Provide the [x, y] coordinate of the cell's center where the given text is located.  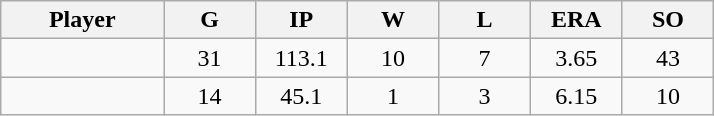
L [485, 20]
45.1 [301, 96]
14 [210, 96]
G [210, 20]
3 [485, 96]
6.15 [576, 96]
113.1 [301, 58]
1 [393, 96]
31 [210, 58]
43 [668, 58]
ERA [576, 20]
Player [82, 20]
3.65 [576, 58]
SO [668, 20]
IP [301, 20]
7 [485, 58]
W [393, 20]
